Return [x, y] of the center of cell containing provided text 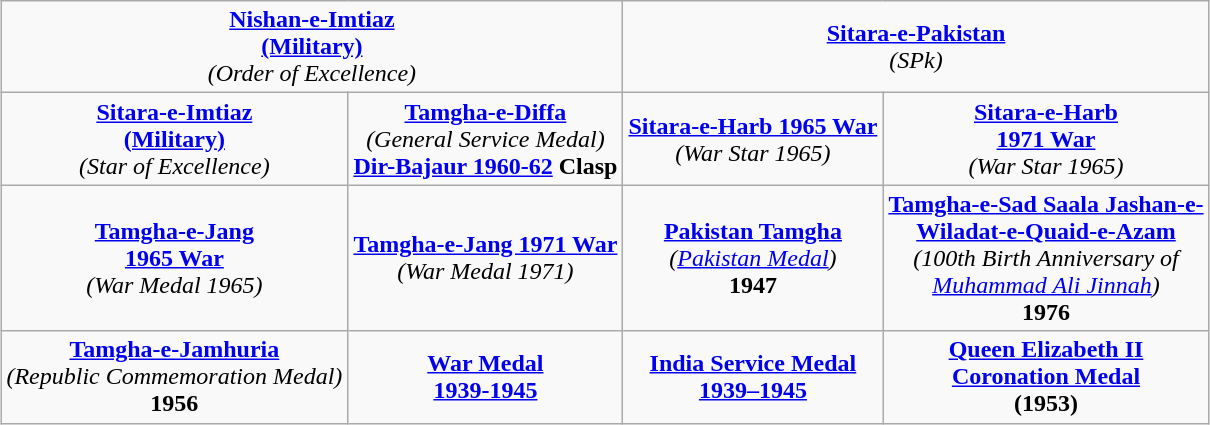
Nishan-e-Imtiaz(Military)(Order of Excellence) [312, 47]
Sitara-e-Harb1971 War(War Star 1965) [1046, 139]
Queen Elizabeth IICoronation Medal(1953) [1046, 377]
Tamgha-e-Sad Saala Jashan-e-Wiladat-e-Quaid-e-Azam(100th Birth Anniversary ofMuhammad Ali Jinnah)1976 [1046, 258]
Tamgha-e-Jang1965 War(War Medal 1965) [174, 258]
Tamgha-e-Jamhuria(Republic Commemoration Medal)1956 [174, 377]
Pakistan Tamgha(Pakistan Medal)1947 [753, 258]
Tamgha-e-Diffa(General Service Medal)Dir-Bajaur 1960-62 Clasp [486, 139]
Sitara-e-Pakistan(SPk) [916, 47]
Sitara-e-Harb 1965 War(War Star 1965) [753, 139]
Sitara-e-Imtiaz(Military)(Star of Excellence) [174, 139]
Tamgha-e-Jang 1971 War(War Medal 1971) [486, 258]
India Service Medal1939–1945 [753, 377]
War Medal1939-1945 [486, 377]
